Output the [x, y] coordinate of the center of the cell containing the given text.  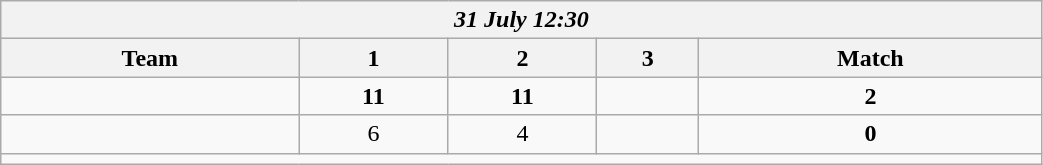
Match [870, 58]
31 July 12:30 [522, 20]
0 [870, 134]
4 [522, 134]
6 [374, 134]
Team [150, 58]
1 [374, 58]
3 [648, 58]
